Pinpoint the cell where the given text exists, returning its [X, Y] midpoint coordinate. 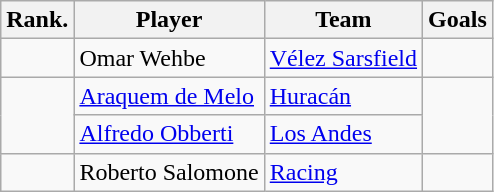
Player [169, 20]
Racing [343, 172]
Team [343, 20]
Araquem de Melo [169, 96]
Goals [458, 20]
Omar Wehbe [169, 58]
Huracán [343, 96]
Los Andes [343, 134]
Rank. [38, 20]
Vélez Sarsfield [343, 58]
Alfredo Obberti [169, 134]
Roberto Salomone [169, 172]
